Return the [x, y] coordinate for the center point of the cell that contains the specified text.  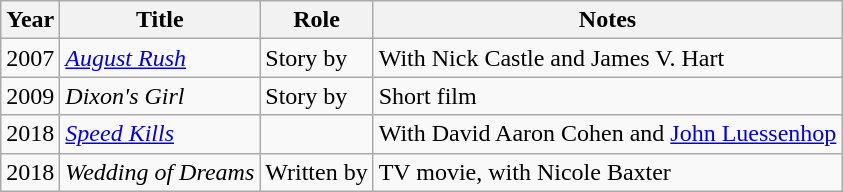
With Nick Castle and James V. Hart [608, 58]
Title [160, 20]
Speed Kills [160, 134]
Written by [316, 172]
August Rush [160, 58]
Year [30, 20]
Notes [608, 20]
With David Aaron Cohen and John Luessenhop [608, 134]
Wedding of Dreams [160, 172]
Dixon's Girl [160, 96]
2009 [30, 96]
Role [316, 20]
2007 [30, 58]
TV movie, with Nicole Baxter [608, 172]
Short film [608, 96]
